Return the [X, Y] coordinate for the center point of the cell that contains the specified text.  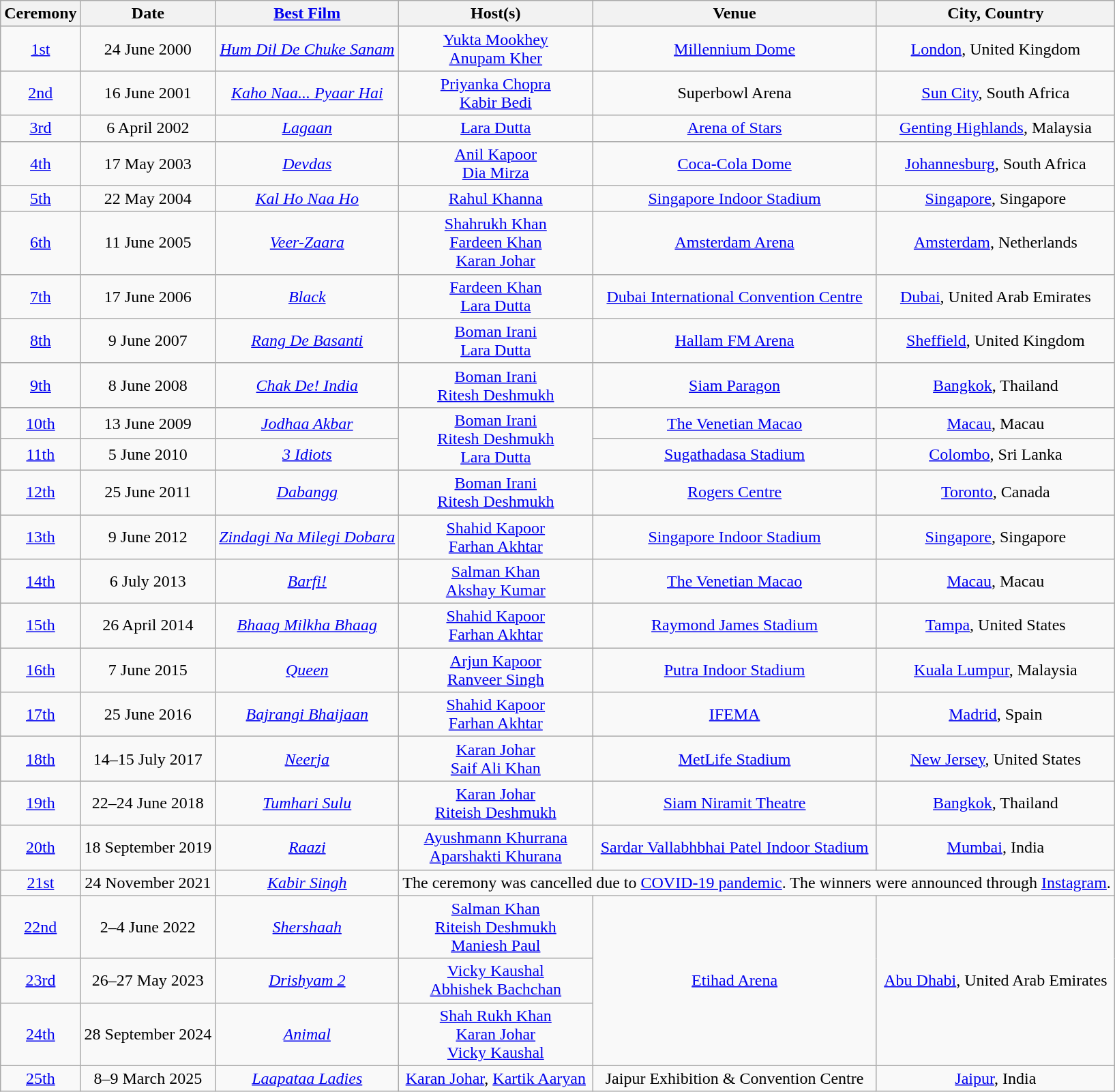
3 Idiots [307, 454]
Laapataa Ladies [307, 1078]
18 September 2019 [148, 847]
14–15 July 2017 [148, 758]
25 June 2011 [148, 492]
10th [41, 423]
13 June 2009 [148, 423]
City, Country [996, 14]
13th [41, 536]
Jaipur, India [996, 1078]
28 September 2024 [148, 1034]
22nd [41, 927]
Jaipur Exhibition & Convention Centre [735, 1078]
Arjun KapoorRanveer Singh [496, 670]
9th [41, 385]
Sardar Vallabhbhai Patel Indoor Stadium [735, 847]
New Jersey, United States [996, 758]
Toronto, Canada [996, 492]
1st [41, 49]
Yukta Mookhey Anupam Kher [496, 49]
20th [41, 847]
MetLife Stadium [735, 758]
Shershaah [307, 927]
Shahrukh KhanFardeen KhanKaran Johar [496, 243]
Drishyam 2 [307, 981]
Bajrangi Bhaijaan [307, 715]
9 June 2007 [148, 341]
Lara Dutta [496, 128]
17 June 2006 [148, 296]
26–27 May 2023 [148, 981]
6 April 2002 [148, 128]
22–24 June 2018 [148, 803]
Lagaan [307, 128]
Host(s) [496, 14]
Rogers Centre [735, 492]
Kal Ho Naa Ho [307, 198]
Jodhaa Akbar [307, 423]
Abu Dhabi, United Arab Emirates [996, 981]
Amsterdam Arena [735, 243]
Rang De Basanti [307, 341]
Date [148, 14]
Coca-Cola Dome [735, 164]
Zindagi Na Milegi Dobara [307, 536]
5th [41, 198]
Best Film [307, 14]
Putra Indoor Stadium [735, 670]
Neerja [307, 758]
Colombo, Sri Lanka [996, 454]
Bhaag Milkha Bhaag [307, 626]
Madrid, Spain [996, 715]
Rahul Khanna [496, 198]
Johannesburg, South Africa [996, 164]
9 June 2012 [148, 536]
25th [41, 1078]
Boman IraniRitesh DeshmukhLara Dutta [496, 439]
Millennium Dome [735, 49]
6 July 2013 [148, 581]
14th [41, 581]
12th [41, 492]
16 June 2001 [148, 93]
22 May 2004 [148, 198]
Kabir Singh [307, 883]
17th [41, 715]
Dabangg [307, 492]
Karan JoharRiteish Deshmukh [496, 803]
4th [41, 164]
Hum Dil De Chuke Sanam [307, 49]
Queen [307, 670]
Siam Paragon [735, 385]
3rd [41, 128]
The ceremony was cancelled due to COVID-19 pandemic. The winners were announced through Instagram. [757, 883]
Raazi [307, 847]
Sheffield, United Kingdom [996, 341]
16th [41, 670]
8–9 March 2025 [148, 1078]
IFEMA [735, 715]
5 June 2010 [148, 454]
7th [41, 296]
Shah Rukh KhanKaran JoharVicky Kaushal [496, 1034]
Genting Highlands, Malaysia [996, 128]
Ceremony [41, 14]
Sugathadasa Stadium [735, 454]
Fardeen KhanLara Dutta [496, 296]
Dubai International Convention Centre [735, 296]
Mumbai, India [996, 847]
Tampa, United States [996, 626]
17 May 2003 [148, 164]
6th [41, 243]
19th [41, 803]
Devdas [307, 164]
Dubai, United Arab Emirates [996, 296]
26 April 2014 [148, 626]
Superbowl Arena [735, 93]
Salman KhanAkshay Kumar [496, 581]
Sun City, South Africa [996, 93]
Anil KapoorDia Mirza [496, 164]
2–4 June 2022 [148, 927]
8 June 2008 [148, 385]
Tumhari Sulu [307, 803]
25 June 2016 [148, 715]
2nd [41, 93]
24 November 2021 [148, 883]
23rd [41, 981]
Karan JoharSaif Ali Khan [496, 758]
Barfi! [307, 581]
Boman IraniLara Dutta [496, 341]
11 June 2005 [148, 243]
Veer-Zaara [307, 243]
Kuala Lumpur, Malaysia [996, 670]
Hallam FM Arena [735, 341]
Kaho Naa... Pyaar Hai [307, 93]
Raymond James Stadium [735, 626]
Amsterdam, Netherlands [996, 243]
7 June 2015 [148, 670]
Karan Johar, Kartik Aaryan [496, 1078]
Vicky KaushalAbhishek Bachchan [496, 981]
Salman Khan Riteish DeshmukhManiesh Paul [496, 927]
Priyanka ChopraKabir Bedi [496, 93]
8th [41, 341]
Venue [735, 14]
11th [41, 454]
Etihad Arena [735, 981]
Arena of Stars [735, 128]
London, United Kingdom [996, 49]
24 June 2000 [148, 49]
Black [307, 296]
15th [41, 626]
Siam Niramit Theatre [735, 803]
Chak De! India [307, 385]
21st [41, 883]
24th [41, 1034]
Animal [307, 1034]
Ayushmann KhurranaAparshakti Khurana [496, 847]
18th [41, 758]
